Find where the given text appears and provide that cell's center as (x, y) coordinate. 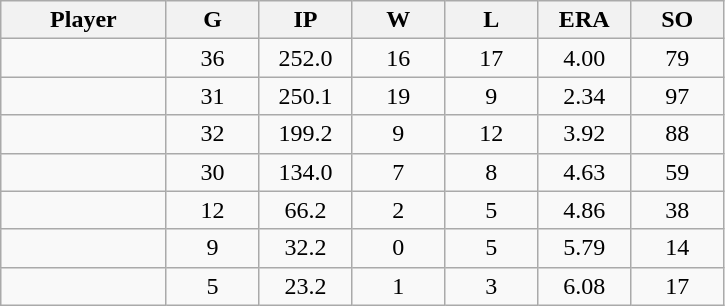
1 (398, 286)
8 (492, 172)
23.2 (306, 286)
19 (398, 96)
3.92 (584, 134)
ERA (584, 20)
38 (678, 210)
16 (398, 58)
59 (678, 172)
3 (492, 286)
5.79 (584, 248)
4.00 (584, 58)
4.63 (584, 172)
G (212, 20)
IP (306, 20)
2.34 (584, 96)
97 (678, 96)
30 (212, 172)
6.08 (584, 286)
252.0 (306, 58)
W (398, 20)
134.0 (306, 172)
66.2 (306, 210)
2 (398, 210)
7 (398, 172)
Player (84, 20)
14 (678, 248)
88 (678, 134)
0 (398, 248)
32 (212, 134)
SO (678, 20)
L (492, 20)
250.1 (306, 96)
199.2 (306, 134)
36 (212, 58)
79 (678, 58)
4.86 (584, 210)
32.2 (306, 248)
31 (212, 96)
